Identify which cell holds the provided text, then report its (X, Y) central coordinate. 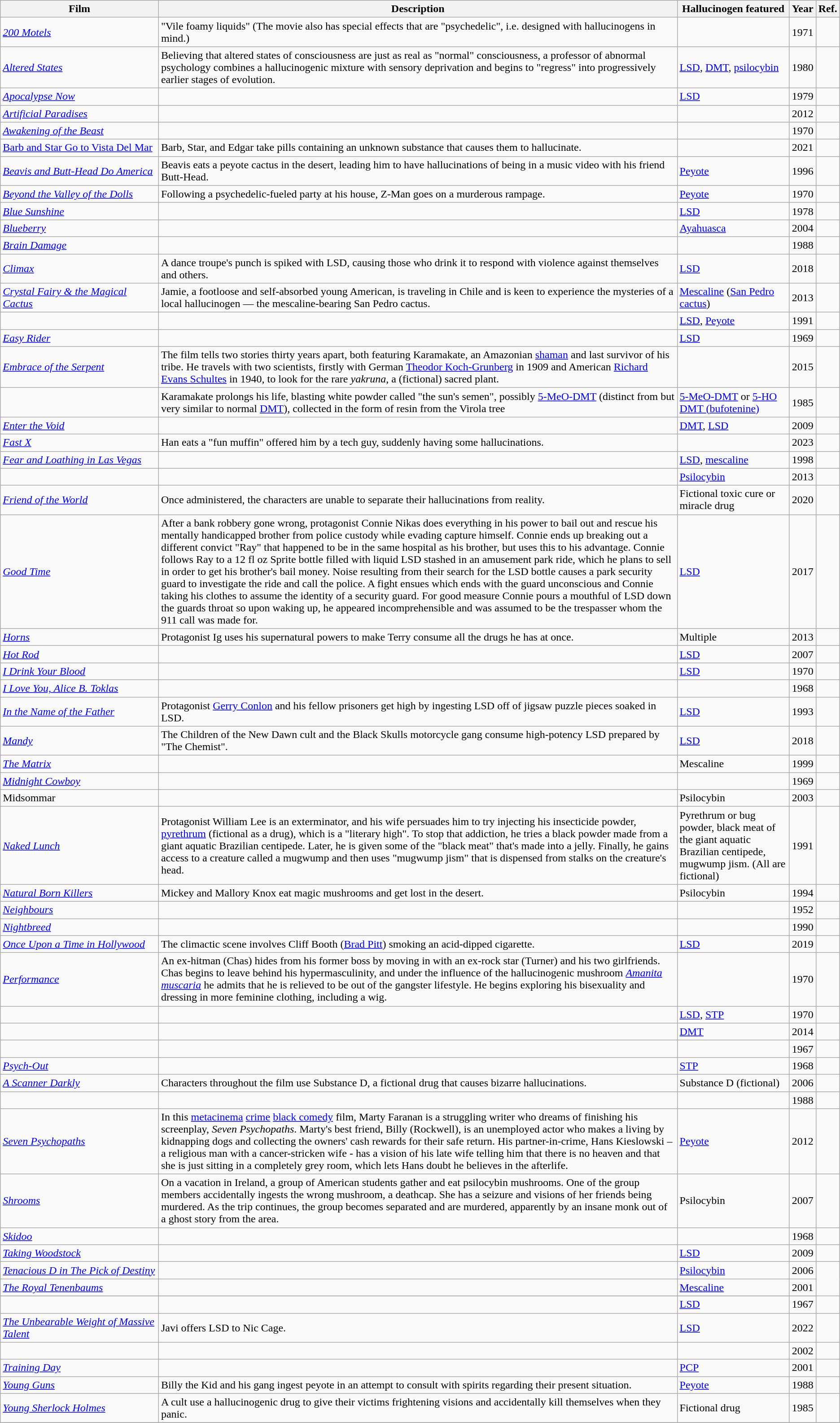
Hot Rod (80, 654)
LSD, Peyote (733, 321)
Fast X (80, 443)
Following a psychedelic-fueled party at his house, Z-Man goes on a murderous rampage. (418, 194)
Horns (80, 637)
PCP (733, 1368)
Brain Damage (80, 245)
Enter the Void (80, 426)
The Royal Tenenbaums (80, 1287)
2022 (802, 1328)
Beyond the Valley of the Dolls (80, 194)
Protagonist Gerry Conlon and his fellow prisoners get high by ingesting LSD off of jigsaw puzzle pieces soaked in LSD. (418, 711)
The climactic scene involves Cliff Booth (Brad Pitt) smoking an acid-dipped cigarette. (418, 944)
Protagonist Ig uses his supernatural powers to make Terry consume all the drugs he has at once. (418, 637)
Awakening of the Beast (80, 131)
Friend of the World (80, 500)
Substance D (fictional) (733, 1083)
1979 (802, 97)
1952 (802, 910)
Taking Woodstock (80, 1253)
Ref. (827, 9)
Beavis and Butt-Head Do America (80, 171)
Apocalypse Now (80, 97)
1994 (802, 893)
Barb and Star Go to Vista Del Mar (80, 148)
Good Time (80, 571)
Crystal Fairy & the Magical Cactus (80, 298)
DMT (733, 1032)
Fear and Loathing in Las Vegas (80, 460)
Javi offers LSD to Nic Cage. (418, 1328)
2021 (802, 148)
Skidoo (80, 1236)
2019 (802, 944)
2002 (802, 1351)
STP (733, 1066)
Mandy (80, 741)
A Scanner Darkly (80, 1083)
1998 (802, 460)
1971 (802, 32)
LSD, STP (733, 1015)
2015 (802, 367)
Tenacious D in The Pick of Destiny (80, 1270)
"Vile foamy liquids" (The movie also has special effects that are "psychedelic", i.e. designed with hallucinogens in mind.) (418, 32)
Once administered, the characters are unable to separate their hallucinations from reality. (418, 500)
Pyrethrum or bug powder, black meat of the giant aquatic Brazilian centipede, mugwump jism. (All are fictional) (733, 846)
Beavis eats a peyote cactus in the desert, leading him to have hallucinations of being in a music video with his friend Butt-Head. (418, 171)
LSD, DMT, psilocybin (733, 67)
Nightbreed (80, 927)
Mescaline (San Pedro cactus) (733, 298)
Neighbours (80, 910)
Blueberry (80, 228)
A dance troupe's punch is spiked with LSD, causing those who drink it to respond with violence against themselves and others. (418, 268)
1990 (802, 927)
2020 (802, 500)
Climax (80, 268)
Mickey and Mallory Knox eat magic mushrooms and get lost in the desert. (418, 893)
Film (80, 9)
Billy the Kid and his gang ingest peyote in an attempt to consult with spirits regarding their present situation. (418, 1385)
Barb, Star, and Edgar take pills containing an unknown substance that causes them to hallucinate. (418, 148)
Easy Rider (80, 338)
Characters throughout the film use Substance D, a fictional drug that causes bizarre hallucinations. (418, 1083)
2014 (802, 1032)
Young Sherlock Holmes (80, 1408)
DMT, LSD (733, 426)
LSD, mescaline (733, 460)
Naked Lunch (80, 846)
5-MeO-DMT or 5-HO DMT (bufotenine) (733, 402)
200 Motels (80, 32)
A cult use a hallucinogenic drug to give their victims frightening visions and accidentally kill themselves when they panic. (418, 1408)
Embrace of the Serpent (80, 367)
Psych-Out (80, 1066)
Performance (80, 979)
Seven Psychopaths (80, 1142)
Fictional toxic cure or miracle drug (733, 500)
The Unbearable Weight of Massive Talent (80, 1328)
I Love You, Alice B. Toklas (80, 688)
2003 (802, 798)
Training Day (80, 1368)
Fictional drug (733, 1408)
1980 (802, 67)
2023 (802, 443)
Shrooms (80, 1201)
2004 (802, 228)
In the Name of the Father (80, 711)
1996 (802, 171)
Multiple (733, 637)
Natural Born Killers (80, 893)
Midsommar (80, 798)
Year (802, 9)
The Children of the New Dawn cult and the Black Skulls motorcycle gang consume high-potency LSD prepared by "The Chemist". (418, 741)
1999 (802, 764)
Young Guns (80, 1385)
The Matrix (80, 764)
1993 (802, 711)
Han eats a "fun muffin" offered him by a tech guy, suddenly having some hallucinations. (418, 443)
Description (418, 9)
1978 (802, 211)
Artificial Paradises (80, 114)
Once Upon a Time in Hollywood (80, 944)
Altered States (80, 67)
I Drink Your Blood (80, 671)
2017 (802, 571)
Hallucinogen featured (733, 9)
Blue Sunshine (80, 211)
Midnight Cowboy (80, 781)
Ayahuasca (733, 228)
